Scan for the cell matching the given text and deliver its (x, y) coordinate at center. 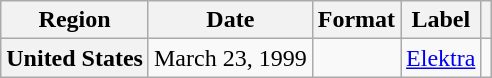
Elektra (441, 58)
Region (75, 20)
March 23, 1999 (230, 58)
Format (356, 20)
Date (230, 20)
United States (75, 58)
Label (441, 20)
